For the text-containing cell, return its midpoint in (x, y) coordinate format. 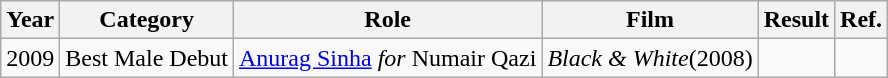
Black & White(2008) (650, 58)
Result (796, 20)
Category (147, 20)
Ref. (862, 20)
Anurag Sinha for Numair Qazi (388, 58)
2009 (30, 58)
Film (650, 20)
Role (388, 20)
Best Male Debut (147, 58)
Year (30, 20)
